Search for the cell housing the specified text and yield its (x, y) center coordinate. 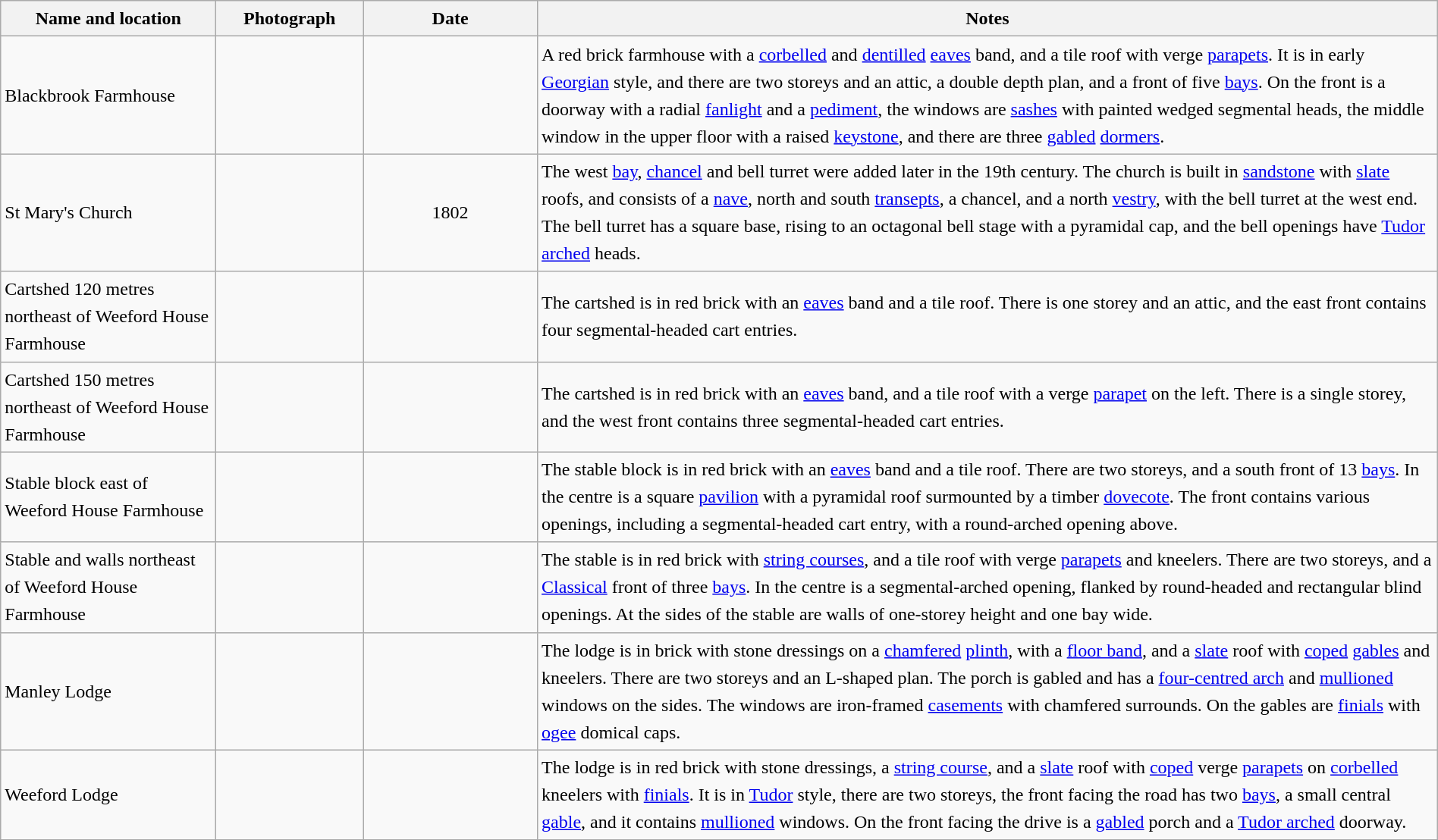
Cartshed 150 metres northeast of Weeford House Farmhouse (108, 406)
Photograph (290, 18)
Cartshed 120 metres northeast of Weeford House Farmhouse (108, 317)
Manley Lodge (108, 691)
Blackbrook Farmhouse (108, 96)
St Mary's Church (108, 212)
Notes (987, 18)
Name and location (108, 18)
Stable block east of Weeford House Farmhouse (108, 497)
Weeford Lodge (108, 795)
1802 (451, 212)
Date (451, 18)
Stable and walls northeast of Weeford House Farmhouse (108, 587)
